Locate the cell with the specified text and output its (X, Y) center coordinate. 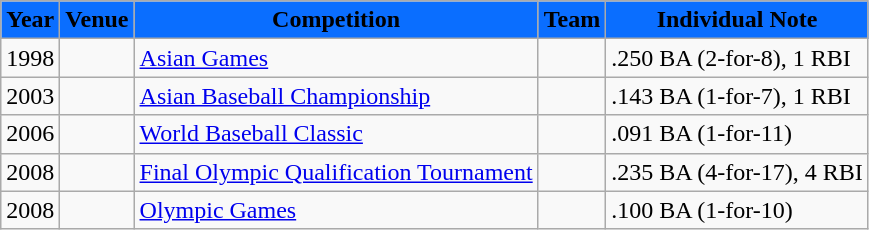
Year (30, 20)
.235 BA (4-for-17), 4 RBI (738, 172)
2006 (30, 134)
.100 BA (1-for-10) (738, 210)
.091 BA (1-for-11) (738, 134)
Individual Note (738, 20)
.143 BA (1-for-7), 1 RBI (738, 96)
Competition (336, 20)
Asian Games (336, 58)
Team (572, 20)
Venue (97, 20)
1998 (30, 58)
Final Olympic Qualification Tournament (336, 172)
World Baseball Classic (336, 134)
Olympic Games (336, 210)
Asian Baseball Championship (336, 96)
.250 BA (2-for-8), 1 RBI (738, 58)
2003 (30, 96)
